Output the (x, y) coordinate of the center of the cell containing the given text.  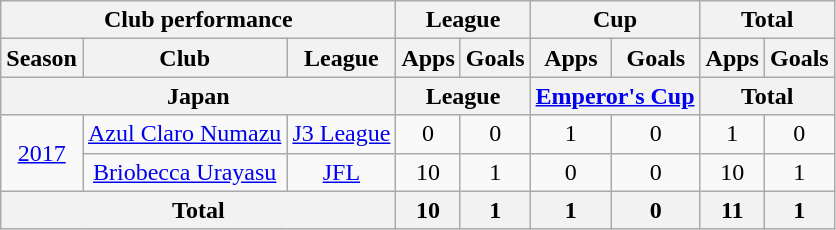
JFL (342, 172)
J3 League (342, 134)
Season (42, 58)
2017 (42, 153)
Azul Claro Numazu (184, 134)
Club performance (198, 20)
Cup (615, 20)
Emperor's Cup (615, 96)
11 (732, 210)
Japan (198, 96)
Briobecca Urayasu (184, 172)
Club (184, 58)
